Pinpoint the cell where the given text exists, returning its [x, y] midpoint coordinate. 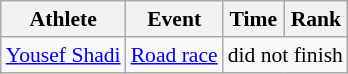
Road race [174, 55]
Yousef Shadi [64, 55]
Event [174, 19]
Rank [316, 19]
Athlete [64, 19]
did not finish [286, 55]
Time [254, 19]
